From the cell containing the given text, extract its center point as (x, y) coordinate. 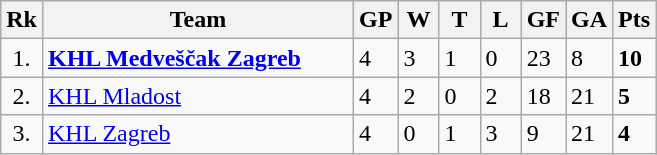
W (418, 20)
KHL Medveščak Zagreb (198, 58)
GP (376, 20)
5 (634, 96)
KHL Zagreb (198, 134)
T (460, 20)
Pts (634, 20)
23 (543, 58)
GF (543, 20)
KHL Mladost (198, 96)
GA (590, 20)
Team (198, 20)
1. (22, 58)
3. (22, 134)
9 (543, 134)
18 (543, 96)
10 (634, 58)
8 (590, 58)
Rk (22, 20)
L (500, 20)
2. (22, 96)
